Pinpoint the cell where the given text exists, returning its [x, y] midpoint coordinate. 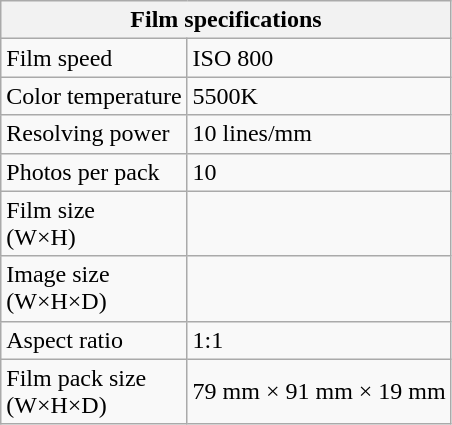
5500K [319, 96]
Photos per pack [94, 172]
10 lines/mm [319, 134]
Color temperature [94, 96]
Film specifications [226, 20]
Film pack size(W×H×D) [94, 392]
Resolving power [94, 134]
Film size(W×H) [94, 224]
Image size(W×H×D) [94, 288]
ISO 800 [319, 58]
10 [319, 172]
1:1 [319, 340]
79 mm × 91 mm × 19 mm [319, 392]
Aspect ratio [94, 340]
Film speed [94, 58]
